Capture the cell that displays the provided text and extract its (x, y) central coordinate. 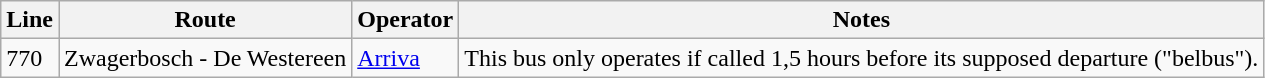
Notes (862, 20)
Arriva (406, 58)
Route (204, 20)
Line (30, 20)
770 (30, 58)
Zwagerbosch - De Westereen (204, 58)
This bus only operates if called 1,5 hours before its supposed departure ("belbus"). (862, 58)
Operator (406, 20)
